Return the [x, y] coordinate for the center point of the cell that contains the specified text.  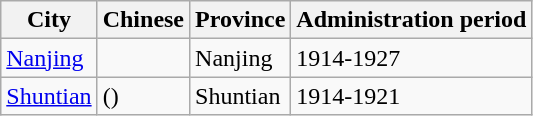
Administration period [412, 20]
1914-1927 [412, 58]
() [143, 96]
City [49, 20]
Chinese [143, 20]
Province [240, 20]
1914-1921 [412, 96]
